Pinpoint the cell where the given text exists, returning its (X, Y) midpoint coordinate. 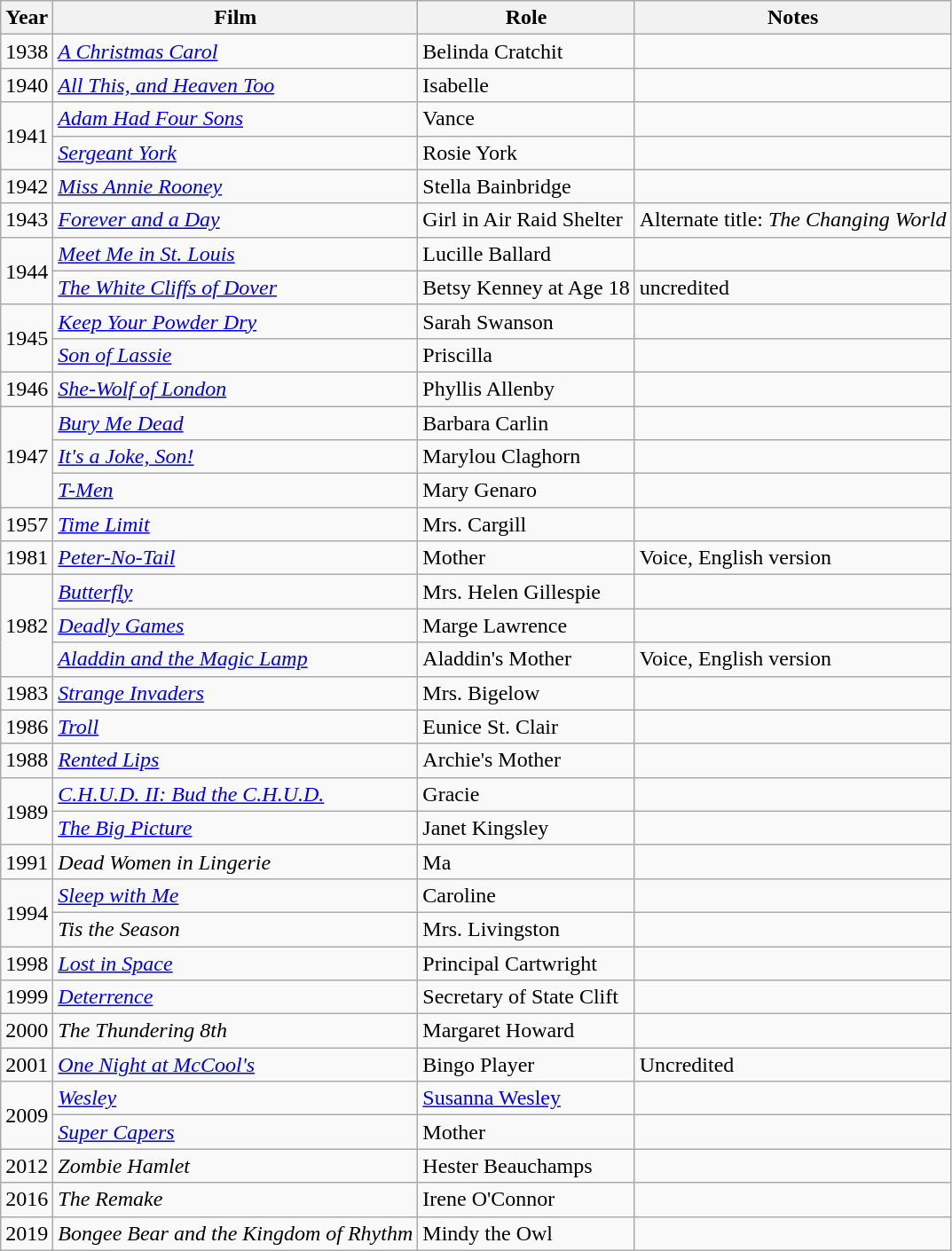
1998 (27, 963)
Belinda Cratchit (526, 51)
Time Limit (236, 524)
T-Men (236, 491)
Stella Bainbridge (526, 186)
Zombie Hamlet (236, 1166)
Girl in Air Raid Shelter (526, 220)
Lost in Space (236, 963)
uncredited (793, 287)
Deadly Games (236, 625)
2009 (27, 1115)
Isabelle (526, 85)
1945 (27, 338)
Caroline (526, 895)
Bingo Player (526, 1065)
1989 (27, 811)
Sarah Swanson (526, 321)
C.H.U.D. II: Bud the C.H.U.D. (236, 794)
Uncredited (793, 1065)
1991 (27, 862)
Margaret Howard (526, 1031)
Mrs. Livingston (526, 929)
Tis the Season (236, 929)
Sleep with Me (236, 895)
The White Cliffs of Dover (236, 287)
A Christmas Carol (236, 51)
1947 (27, 457)
1942 (27, 186)
1982 (27, 625)
1986 (27, 727)
1988 (27, 760)
Year (27, 18)
Janet Kingsley (526, 828)
Miss Annie Rooney (236, 186)
1944 (27, 271)
The Thundering 8th (236, 1031)
The Big Picture (236, 828)
Vance (526, 119)
Super Capers (236, 1132)
Gracie (526, 794)
Irene O'Connor (526, 1200)
Deterrence (236, 997)
Notes (793, 18)
Peter-No-Tail (236, 558)
Marge Lawrence (526, 625)
Mindy the Owl (526, 1233)
Rented Lips (236, 760)
2019 (27, 1233)
Wesley (236, 1098)
Mrs. Bigelow (526, 693)
Ma (526, 862)
Rosie York (526, 153)
Dead Women in Lingerie (236, 862)
Aladdin and the Magic Lamp (236, 659)
1943 (27, 220)
Mrs. Helen Gillespie (526, 592)
Keep Your Powder Dry (236, 321)
Aladdin's Mother (526, 659)
One Night at McCool's (236, 1065)
Betsy Kenney at Age 18 (526, 287)
All This, and Heaven Too (236, 85)
2000 (27, 1031)
Priscilla (526, 355)
Eunice St. Clair (526, 727)
The Remake (236, 1200)
2001 (27, 1065)
Alternate title: The Changing World (793, 220)
Susanna Wesley (526, 1098)
Bongee Bear and the Kingdom of Rhythm (236, 1233)
She-Wolf of London (236, 389)
1938 (27, 51)
Butterfly (236, 592)
1941 (27, 136)
Bury Me Dead (236, 423)
Principal Cartwright (526, 963)
Mary Genaro (526, 491)
1946 (27, 389)
1999 (27, 997)
Hester Beauchamps (526, 1166)
Film (236, 18)
1994 (27, 912)
Mrs. Cargill (526, 524)
1983 (27, 693)
Archie's Mother (526, 760)
2012 (27, 1166)
2016 (27, 1200)
1981 (27, 558)
Lucille Ballard (526, 254)
Strange Invaders (236, 693)
Phyllis Allenby (526, 389)
It's a Joke, Son! (236, 457)
Marylou Claghorn (526, 457)
Troll (236, 727)
Forever and a Day (236, 220)
1940 (27, 85)
1957 (27, 524)
Adam Had Four Sons (236, 119)
Barbara Carlin (526, 423)
Son of Lassie (236, 355)
Sergeant York (236, 153)
Meet Me in St. Louis (236, 254)
Secretary of State Clift (526, 997)
Role (526, 18)
